Detect which cell encompasses the target text, then output its [x, y] center coordinate. 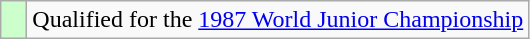
Qualified for the 1987 World Junior Championship [278, 20]
